Search for the cell housing the specified text and yield its (X, Y) center coordinate. 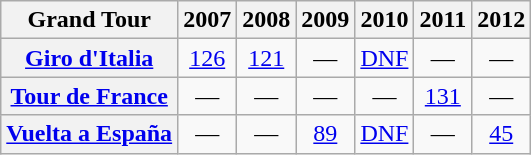
2011 (443, 20)
Giro d'Italia (90, 58)
Vuelta a España (90, 134)
45 (502, 134)
121 (266, 58)
126 (208, 58)
2007 (208, 20)
2012 (502, 20)
2008 (266, 20)
89 (326, 134)
131 (443, 96)
Tour de France (90, 96)
2009 (326, 20)
Grand Tour (90, 20)
2010 (384, 20)
